Scan for the cell matching the given text and deliver its (X, Y) coordinate at center. 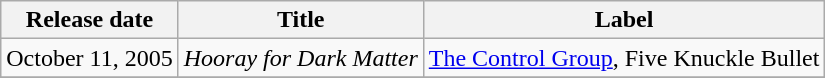
Hooray for Dark Matter (300, 58)
October 11, 2005 (90, 58)
Label (624, 20)
Release date (90, 20)
The Control Group, Five Knuckle Bullet (624, 58)
Title (300, 20)
